Pinpoint the cell where the given text exists, returning its [x, y] midpoint coordinate. 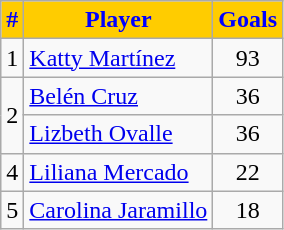
93 [248, 58]
22 [248, 172]
1 [12, 58]
Goals [248, 20]
Carolina Jaramillo [118, 210]
Player [118, 20]
Belén Cruz [118, 96]
4 [12, 172]
18 [248, 210]
Lizbeth Ovalle [118, 134]
2 [12, 115]
Katty Martínez [118, 58]
# [12, 20]
5 [12, 210]
Liliana Mercado [118, 172]
